Capture the cell that displays the provided text and extract its [x, y] central coordinate. 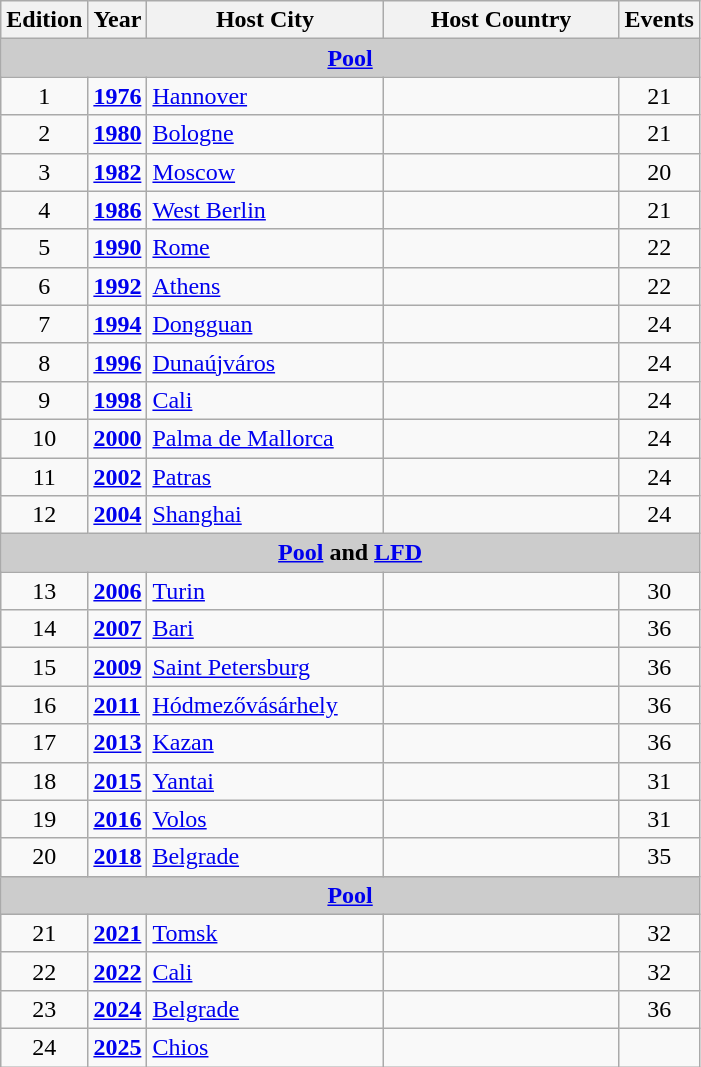
2006 [118, 591]
Athens [265, 286]
Bari [265, 629]
6 [44, 286]
18 [44, 781]
2007 [118, 629]
Host Country [501, 20]
Rome [265, 248]
7 [44, 324]
Hannover [265, 96]
Moscow [265, 172]
1980 [118, 134]
Shanghai [265, 515]
10 [44, 438]
Saint Petersburg [265, 667]
1996 [118, 362]
West Berlin [265, 210]
Patras [265, 477]
2004 [118, 515]
3 [44, 172]
13 [44, 591]
2009 [118, 667]
1982 [118, 172]
2011 [118, 705]
23 [44, 1009]
2024 [118, 1009]
30 [659, 591]
2018 [118, 857]
Yantai [265, 781]
1976 [118, 96]
14 [44, 629]
Dongguan [265, 324]
17 [44, 743]
1998 [118, 400]
9 [44, 400]
2016 [118, 819]
1994 [118, 324]
Edition [44, 20]
35 [659, 857]
Year [118, 20]
2002 [118, 477]
Dunaújváros [265, 362]
1986 [118, 210]
Chios [265, 1047]
Hódmezővásárhely [265, 705]
Palma de Mallorca [265, 438]
16 [44, 705]
2021 [118, 933]
2025 [118, 1047]
15 [44, 667]
2013 [118, 743]
1990 [118, 248]
19 [44, 819]
Kazan [265, 743]
Bologne [265, 134]
Tomsk [265, 933]
5 [44, 248]
1 [44, 96]
Pool and LFD [350, 553]
11 [44, 477]
Events [659, 20]
2022 [118, 971]
12 [44, 515]
2 [44, 134]
4 [44, 210]
2015 [118, 781]
1992 [118, 286]
8 [44, 362]
Volos [265, 819]
2000 [118, 438]
Turin [265, 591]
Host City [265, 20]
